Extract the [X, Y] coordinate from the center of the cell holding the provided text.  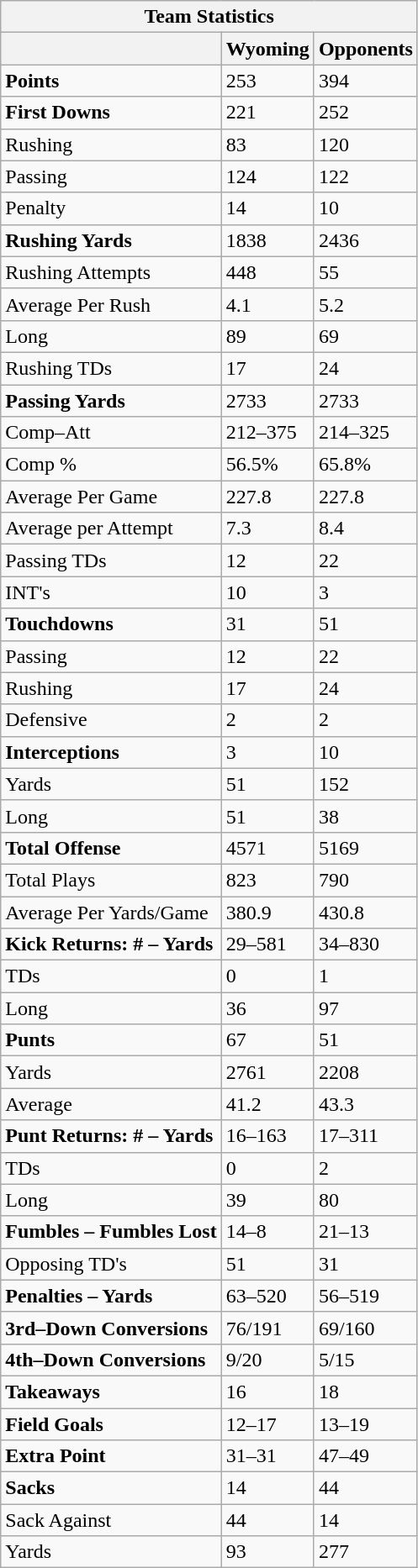
394 [365, 81]
Average Per Rush [111, 304]
65.8% [365, 465]
5/15 [365, 1360]
Interceptions [111, 752]
Rushing Attempts [111, 272]
Wyoming [267, 49]
Kick Returns: # – Yards [111, 944]
55 [365, 272]
Touchdowns [111, 624]
56–519 [365, 1296]
277 [365, 1552]
93 [267, 1552]
Takeaways [111, 1392]
120 [365, 145]
2208 [365, 1072]
Total Offense [111, 848]
Field Goals [111, 1424]
97 [365, 1008]
790 [365, 880]
43.3 [365, 1104]
Fumbles – Fumbles Lost [111, 1232]
Passing TDs [111, 560]
2436 [365, 240]
83 [267, 145]
Passing Yards [111, 401]
823 [267, 880]
Average per Attempt [111, 529]
INT's [111, 592]
5169 [365, 848]
12–17 [267, 1424]
56.5% [267, 465]
69 [365, 336]
Total Plays [111, 880]
214–325 [365, 433]
253 [267, 81]
1838 [267, 240]
7.3 [267, 529]
63–520 [267, 1296]
Extra Point [111, 1456]
Defensive [111, 720]
Team Statistics [209, 17]
124 [267, 176]
21–13 [365, 1232]
41.2 [267, 1104]
Average Per Game [111, 497]
Rushing TDs [111, 368]
Sack Against [111, 1520]
14–8 [267, 1232]
38 [365, 816]
36 [267, 1008]
80 [365, 1200]
152 [365, 784]
18 [365, 1392]
76/191 [267, 1328]
Comp–Att [111, 433]
380.9 [267, 912]
Average Per Yards/Game [111, 912]
Points [111, 81]
3rd–Down Conversions [111, 1328]
39 [267, 1200]
13–19 [365, 1424]
122 [365, 176]
69/160 [365, 1328]
430.8 [365, 912]
31–31 [267, 1456]
9/20 [267, 1360]
34–830 [365, 944]
67 [267, 1040]
17–311 [365, 1136]
Penalty [111, 208]
First Downs [111, 113]
2761 [267, 1072]
212–375 [267, 433]
Rushing Yards [111, 240]
252 [365, 113]
1 [365, 976]
Sacks [111, 1488]
16–163 [267, 1136]
Average [111, 1104]
Penalties – Yards [111, 1296]
4th–Down Conversions [111, 1360]
Punt Returns: # – Yards [111, 1136]
Opponents [365, 49]
16 [267, 1392]
29–581 [267, 944]
448 [267, 272]
Punts [111, 1040]
4571 [267, 848]
89 [267, 336]
Opposing TD's [111, 1264]
8.4 [365, 529]
221 [267, 113]
47–49 [365, 1456]
5.2 [365, 304]
4.1 [267, 304]
Comp % [111, 465]
